Locate the cell with the specified text and output its [X, Y] center coordinate. 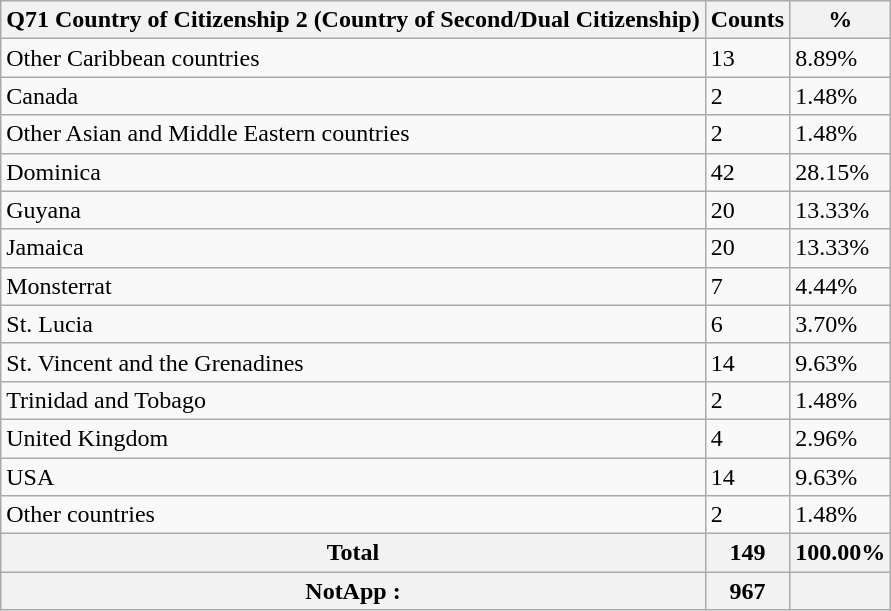
967 [747, 591]
4.44% [840, 286]
Other Asian and Middle Eastern countries [353, 134]
6 [747, 324]
7 [747, 286]
United Kingdom [353, 438]
NotApp : [353, 591]
St. Vincent and the Grenadines [353, 362]
Jamaica [353, 248]
Dominica [353, 172]
Trinidad and Tobago [353, 400]
Other Caribbean countries [353, 58]
42 [747, 172]
100.00% [840, 553]
Guyana [353, 210]
3.70% [840, 324]
Q71 Country of Citizenship 2 (Country of Second/Dual Citizenship) [353, 20]
Counts [747, 20]
13 [747, 58]
Other countries [353, 515]
USA [353, 477]
4 [747, 438]
% [840, 20]
28.15% [840, 172]
Total [353, 553]
149 [747, 553]
St. Lucia [353, 324]
Canada [353, 96]
2.96% [840, 438]
Monsterrat [353, 286]
8.89% [840, 58]
